Pinpoint the cell where the given text exists, returning its [X, Y] midpoint coordinate. 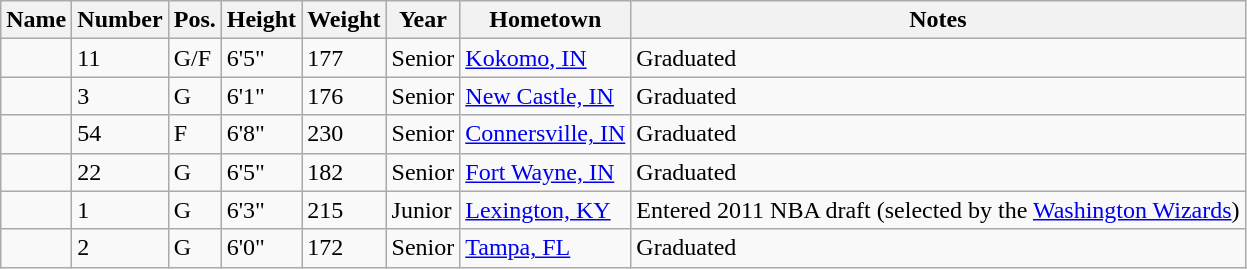
Tampa, FL [546, 248]
215 [344, 210]
6'1" [261, 96]
1 [120, 210]
Lexington, KY [546, 210]
176 [344, 96]
Junior [423, 210]
Entered 2011 NBA draft (selected by the Washington Wizards) [938, 210]
6'0" [261, 248]
22 [120, 172]
2 [120, 248]
Connersville, IN [546, 134]
F [194, 134]
6'8" [261, 134]
Fort Wayne, IN [546, 172]
11 [120, 58]
Kokomo, IN [546, 58]
G/F [194, 58]
172 [344, 248]
177 [344, 58]
Number [120, 20]
Height [261, 20]
54 [120, 134]
Pos. [194, 20]
230 [344, 134]
Hometown [546, 20]
Name [36, 20]
Weight [344, 20]
Year [423, 20]
6'3" [261, 210]
3 [120, 96]
182 [344, 172]
New Castle, IN [546, 96]
Notes [938, 20]
